Output the [x, y] coordinate of the center of the cell containing the given text.  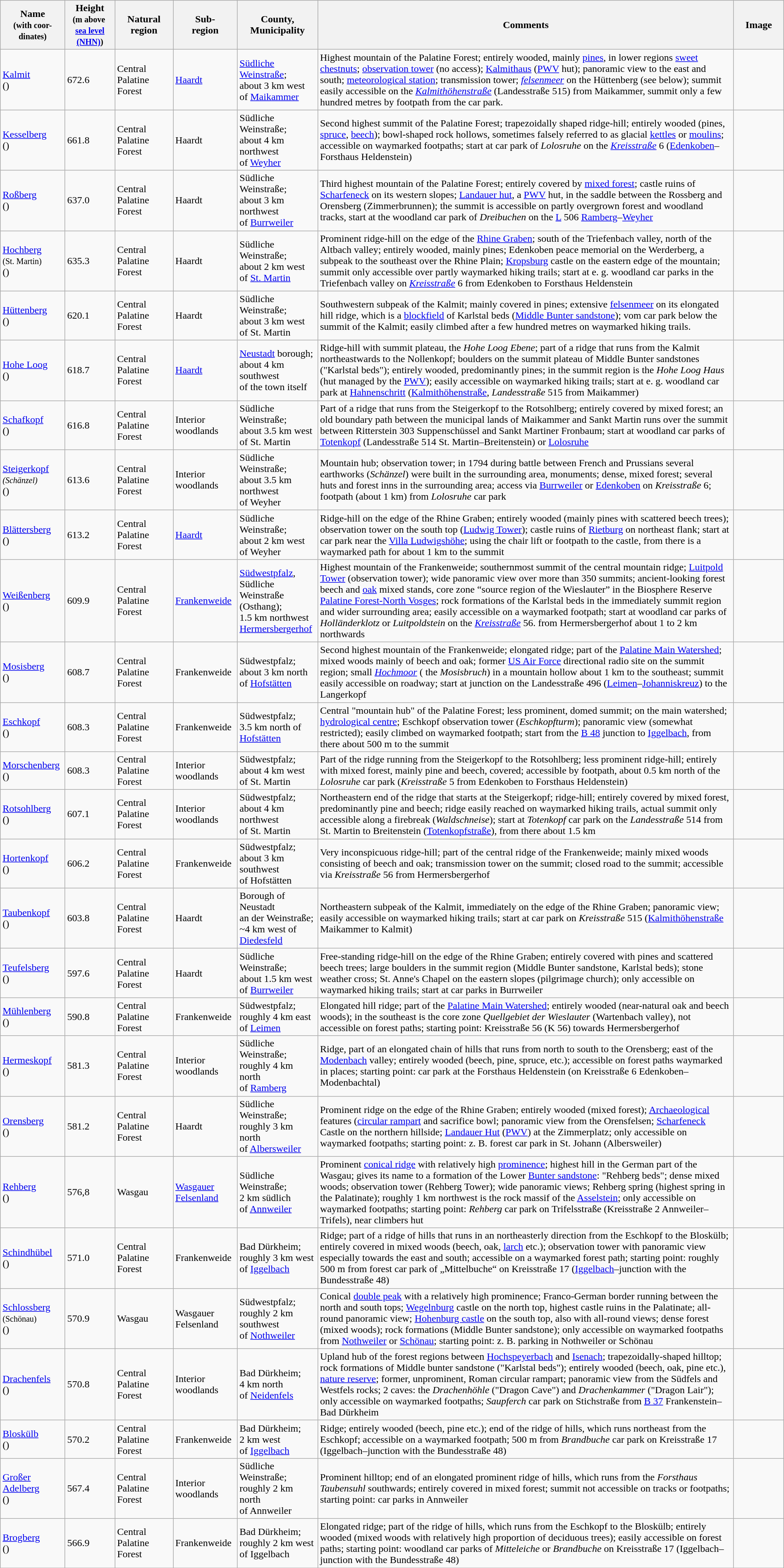
Hohe Loog() [33, 370]
Schlossberg(Schönau)() [33, 1318]
609.9 [90, 601]
Name(with coor-dinates) [33, 25]
Bad Dürkheim;2 km west of Iggelbach [278, 1439]
Südwestpfalz; about 3 km north of Hofstätten [278, 672]
Südwestpfalz;roughly 4 km eastof Leimen [278, 1017]
Bloskülb() [33, 1439]
Südliche Weinstraße;about 3.5 km northwestof Weyher [278, 480]
Südwestpfalz;roughly 2 km southwest of Nothweiler [278, 1318]
Bad Dürkheim;roughly 2 km west of Iggelbach [278, 1543]
Brogberg() [33, 1543]
616.8 [90, 425]
Schindhübel() [33, 1258]
Hortenkopf() [33, 864]
603.8 [90, 918]
Südliche Weinstraße;roughly 2 km north of Annweiler [278, 1488]
613.6 [90, 480]
Kesselberg() [33, 140]
567.4 [90, 1488]
Südwestpfalz;about 4 km northwestof St. Martin [278, 814]
608.7 [90, 672]
606.2 [90, 864]
618.7 [90, 370]
Südliche Weinstraße;about 2 km westof Weyher [278, 535]
Blättersberg() [33, 535]
Südliche Weinstraße;about 4 km northwestof Weyher [278, 140]
Orensberg() [33, 1126]
Teufelsberg() [33, 973]
WasgauerFelsenland [205, 1318]
570.8 [90, 1385]
613.2 [90, 535]
661.8 [90, 140]
Bad Dürkheim;roughly 3 km west of Iggelbach [278, 1258]
Südliche Weinstraße;about 1.5 km westof Burrweiler [278, 973]
Naturalregion [144, 25]
Roßberg() [33, 200]
Eschkopf() [33, 727]
Südliche Weinstraße;about 3 km westof St. Martin [278, 316]
Südwestpfalz,Südliche Weinstraße (Osthang);1.5 km northwestHermersbergerhof [278, 601]
Mühlenberg() [33, 1017]
Südliche Weinstraße; roughly 3 km north of Albersweiler [278, 1126]
Mosisberg() [33, 672]
635.3 [90, 261]
576,8 [90, 1192]
Südliche Weinstraße;about 2 km westof St. Martin [278, 261]
Borough of Neustadtan der Weinstraße;~4 km west of Diedesfeld [278, 918]
Großer Adelberg() [33, 1488]
Hochberg(St. Martin)() [33, 261]
Bad Dürkheim;4 km north of Neidenfels [278, 1385]
570.2 [90, 1439]
Neustadt borough;about 4 km southwestof the town itself [278, 370]
Comments [526, 25]
Südwestpfalz;about 3 km southwestof Hofstätten [278, 864]
Südwestpfalz;3.5 km north ofHofstätten [278, 727]
Interior woodlands [205, 771]
Südliche Weinstraße;about 3 km northwestof Burrweiler [278, 200]
566.9 [90, 1543]
Taubenkopf() [33, 918]
607.1 [90, 814]
597.6 [90, 973]
620.1 [90, 316]
Wasgauer Felsenland [205, 1192]
672.6 [90, 80]
Steigerkopf(Schänzel)() [33, 480]
Hüttenberg() [33, 316]
Südwestpfalz;about 4 km westof St. Martin [278, 771]
Drachenfels() [33, 1385]
Height(m above sea level (NHN)) [90, 25]
Rehberg() [33, 1192]
Rotsohlberg() [33, 814]
Südliche Weinstraße;2 km südlich of Annweiler [278, 1192]
637.0 [90, 200]
Hermeskopf() [33, 1066]
Morschenberg() [33, 771]
Kalmit() [33, 80]
570.9 [90, 1318]
County,Municipality [278, 25]
581.3 [90, 1066]
Südliche Weinstraße;about 3.5 km westof St. Martin [278, 425]
571.0 [90, 1258]
581.2 [90, 1126]
Südliche Weinstraße;roughly 4 km north of Ramberg [278, 1066]
Schafkopf() [33, 425]
Südliche Weinstraße; about 3 km westof Maikammer [278, 80]
Weißenberg() [33, 601]
Sub-region [205, 25]
Image [758, 25]
590.8 [90, 1017]
